Return [x, y] of the center of cell containing provided text 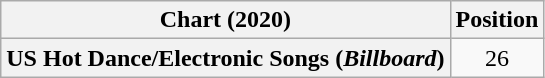
Position [497, 20]
26 [497, 58]
Chart (2020) [226, 20]
US Hot Dance/Electronic Songs (Billboard) [226, 58]
